Identify which cell holds the provided text, then report its (x, y) central coordinate. 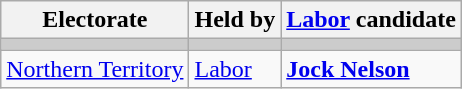
Jock Nelson (372, 69)
Northern Territory (95, 69)
Held by (235, 20)
Labor candidate (372, 20)
Electorate (95, 20)
Labor (235, 69)
